Provide the [x, y] coordinate of the cell's center where the given text is located.  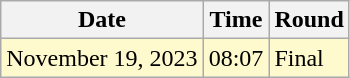
08:07 [236, 58]
Date [102, 20]
Time [236, 20]
November 19, 2023 [102, 58]
Final [309, 58]
Round [309, 20]
